Detect which cell encompasses the target text, then output its [x, y] center coordinate. 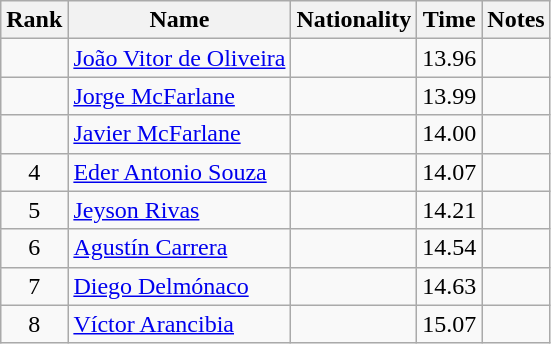
Diego Delmónaco [180, 286]
Notes [516, 20]
6 [34, 248]
15.07 [450, 324]
14.54 [450, 248]
13.96 [450, 58]
7 [34, 286]
Agustín Carrera [180, 248]
4 [34, 172]
João Vitor de Oliveira [180, 58]
Rank [34, 20]
14.07 [450, 172]
Name [180, 20]
14.63 [450, 286]
Jeyson Rivas [180, 210]
14.00 [450, 134]
14.21 [450, 210]
13.99 [450, 96]
Nationality [354, 20]
Víctor Arancibia [180, 324]
Javier McFarlane [180, 134]
5 [34, 210]
Time [450, 20]
Jorge McFarlane [180, 96]
Eder Antonio Souza [180, 172]
8 [34, 324]
